Scan for the cell matching the given text and deliver its (X, Y) coordinate at center. 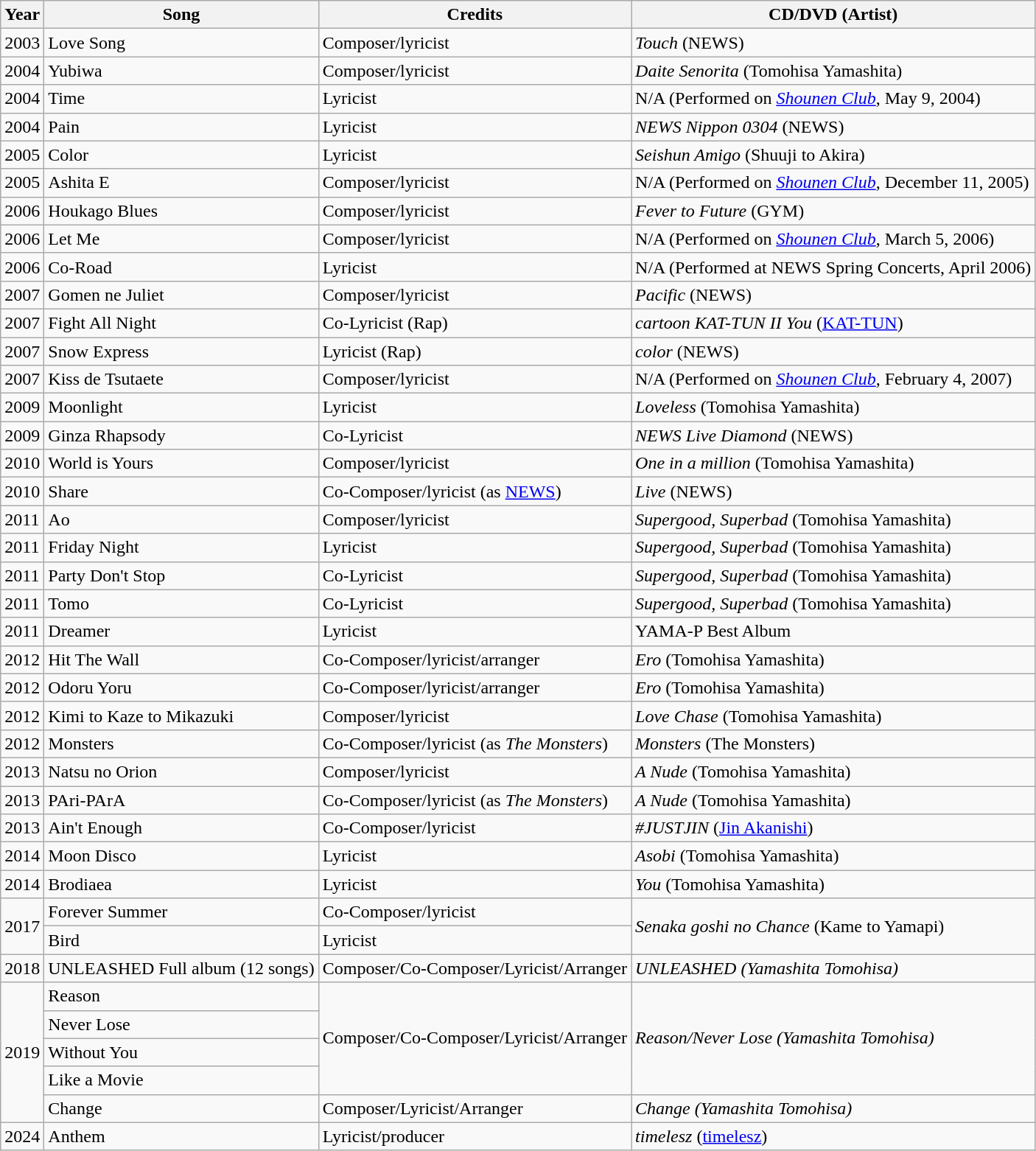
Tomo (181, 604)
World is Yours (181, 463)
N/A (Performed on Shounen Club, February 4, 2007) (833, 379)
Love Chase (Tomohisa Yamashita) (833, 716)
Moonlight (181, 407)
Ginza Rhapsody (181, 435)
Forever Summer (181, 912)
Year (22, 15)
2018 (22, 968)
Fight All Night (181, 323)
Like a Movie (181, 1080)
PAri-PArA (181, 800)
Lyricist/producer (475, 1136)
Party Don't Stop (181, 575)
Asobi (Tomohisa Yamashita) (833, 856)
One in a million (Tomohisa Yamashita) (833, 463)
Ain't Enough (181, 828)
Co-Composer/lyricist (as NEWS) (475, 491)
Gomen ne Juliet (181, 295)
YAMA-P Best Album (833, 632)
Love Song (181, 43)
cartoon KAT-TUN II You (KAT-TUN) (833, 323)
2017 (22, 926)
2019 (22, 1052)
N/A (Performed on Shounen Club, March 5, 2006) (833, 239)
Reason (181, 996)
Monsters (181, 744)
Fever to Future (GYM) (833, 211)
Loveless (Tomohisa Yamashita) (833, 407)
Yubiwa (181, 71)
N/A (Performed on Shounen Club, December 11, 2005) (833, 183)
Pacific (NEWS) (833, 295)
Touch (NEWS) (833, 43)
Ashita E (181, 183)
Live (NEWS) (833, 491)
Song (181, 15)
Pain (181, 127)
Natsu no Orion (181, 772)
CD/DVD (Artist) (833, 15)
UNLEASHED (Yamashita Tomohisa) (833, 968)
#JUSTJIN (Jin Akanishi) (833, 828)
You (Tomohisa Yamashita) (833, 884)
Seishun Amigo (Shuuji to Akira) (833, 155)
N/A (Performed on Shounen Club, May 9, 2004) (833, 99)
Time (181, 99)
Without You (181, 1052)
Brodiaea (181, 884)
Dreamer (181, 632)
Composer/Lyricist/Arranger (475, 1108)
Never Lose (181, 1024)
Let Me (181, 239)
Change (Yamashita Tomohisa) (833, 1108)
Bird (181, 940)
Daite Senorita (Tomohisa Yamashita) (833, 71)
NEWS Live Diamond (NEWS) (833, 435)
Color (181, 155)
2003 (22, 43)
Anthem (181, 1136)
Co-Road (181, 267)
timelesz (timelesz) (833, 1136)
Hit The Wall (181, 660)
Houkago Blues (181, 211)
Kimi to Kaze to Mikazuki (181, 716)
UNLEASHED Full album (12 songs) (181, 968)
Kiss de Tsutaete (181, 379)
Monsters (The Monsters) (833, 744)
color (NEWS) (833, 351)
Ao (181, 519)
N/A (Performed at NEWS Spring Concerts, April 2006) (833, 267)
Share (181, 491)
Snow Express (181, 351)
Friday Night (181, 547)
Credits (475, 15)
Senaka goshi no Chance (Kame to Yamapi) (833, 926)
Odoru Yoru (181, 688)
Lyricist (Rap) (475, 351)
Reason/Never Lose (Yamashita Tomohisa) (833, 1038)
2024 (22, 1136)
NEWS Nippon 0304 (NEWS) (833, 127)
Change (181, 1108)
Co-Lyricist (Rap) (475, 323)
Moon Disco (181, 856)
